Extract the [X, Y] coordinate from the center of the cell holding the provided text.  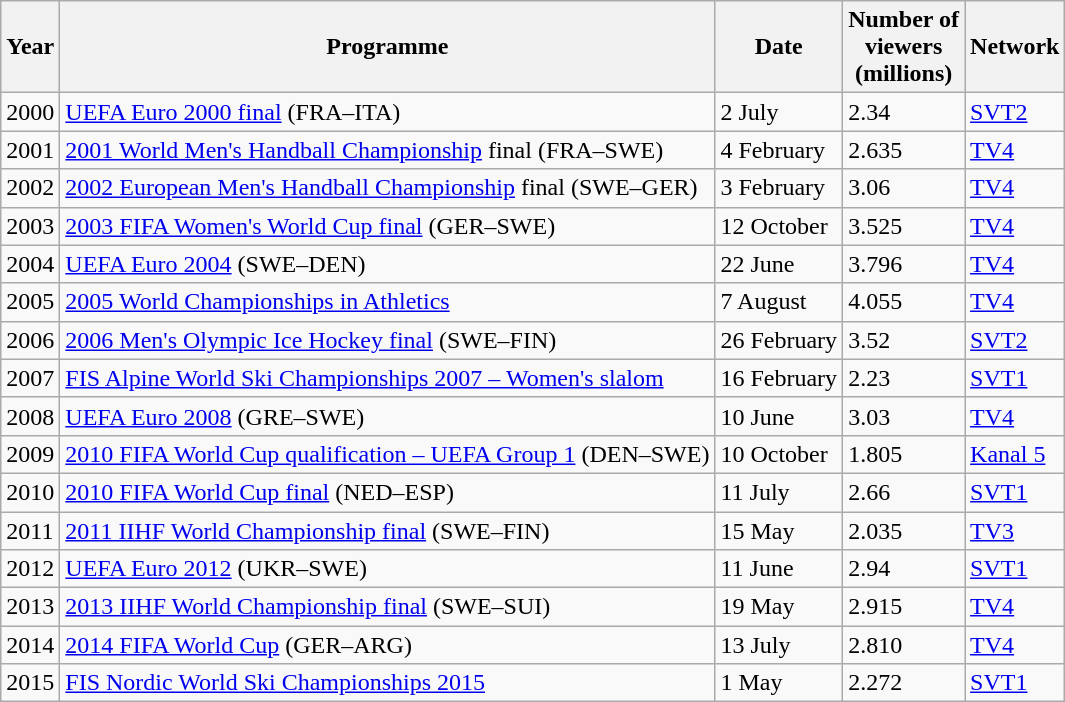
Number ofviewers(millions) [904, 47]
2000 [30, 112]
3.525 [904, 226]
2.272 [904, 683]
Year [30, 47]
UEFA Euro 2000 final (FRA–ITA) [388, 112]
2013 [30, 607]
2011 [30, 531]
10 June [779, 416]
3 February [779, 188]
UEFA Euro 2012 (UKR–SWE) [388, 569]
FIS Alpine World Ski Championships 2007 – Women's slalom [388, 378]
TV3 [1015, 531]
UEFA Euro 2004 (SWE–DEN) [388, 264]
26 February [779, 340]
7 August [779, 302]
Programme [388, 47]
4.055 [904, 302]
2010 [30, 492]
16 February [779, 378]
2001 [30, 150]
11 June [779, 569]
2008 [30, 416]
2015 [30, 683]
2006 [30, 340]
Kanal 5 [1015, 454]
Network [1015, 47]
15 May [779, 531]
FIS Nordic World Ski Championships 2015 [388, 683]
22 June [779, 264]
2013 IIHF World Championship final (SWE–SUI) [388, 607]
2010 FIFA World Cup qualification – UEFA Group 1 (DEN–SWE) [388, 454]
3.03 [904, 416]
3.796 [904, 264]
2003 FIFA Women's World Cup final (GER–SWE) [388, 226]
2011 IIHF World Championship final (SWE–FIN) [388, 531]
2012 [30, 569]
2006 Men's Olympic Ice Hockey final (SWE–FIN) [388, 340]
2.915 [904, 607]
2.94 [904, 569]
2014 [30, 645]
2003 [30, 226]
2001 World Men's Handball Championship final (FRA–SWE) [388, 150]
2004 [30, 264]
1 May [779, 683]
2.34 [904, 112]
2009 [30, 454]
2010 FIFA World Cup final (NED–ESP) [388, 492]
10 October [779, 454]
13 July [779, 645]
2007 [30, 378]
2 July [779, 112]
2002 [30, 188]
2005 [30, 302]
3.52 [904, 340]
4 February [779, 150]
19 May [779, 607]
2.635 [904, 150]
Date [779, 47]
3.06 [904, 188]
2005 World Championships in Athletics [388, 302]
2014 FIFA World Cup (GER–ARG) [388, 645]
2.23 [904, 378]
UEFA Euro 2008 (GRE–SWE) [388, 416]
2.66 [904, 492]
2.035 [904, 531]
2.810 [904, 645]
1.805 [904, 454]
11 July [779, 492]
2002 European Men's Handball Championship final (SWE–GER) [388, 188]
12 October [779, 226]
